Locate the cell with the specified text and output its (x, y) center coordinate. 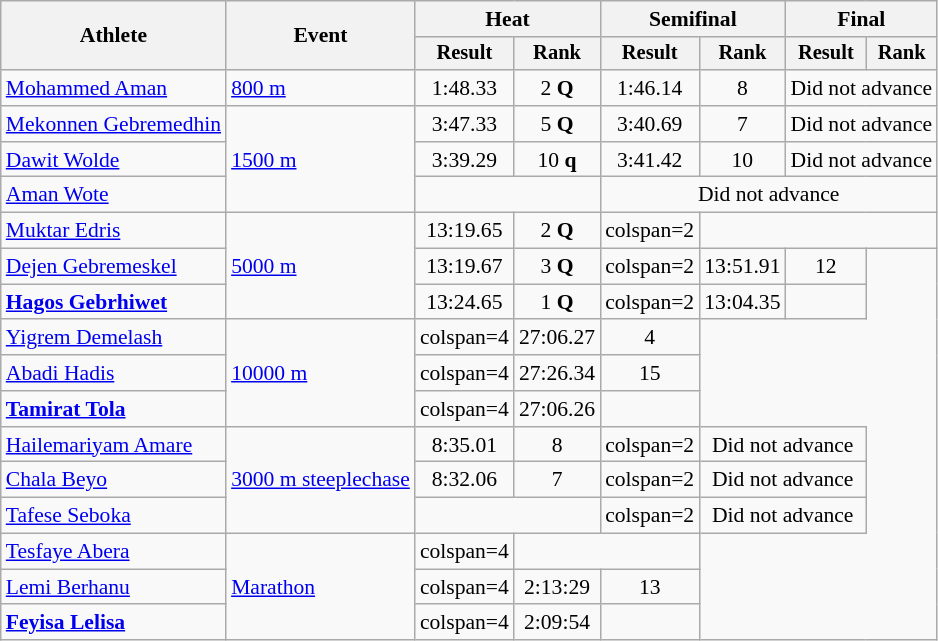
27:26.34 (557, 373)
10 (742, 160)
Event (320, 36)
Tamirat Tola (114, 409)
Tafese Seboka (114, 516)
Lemi Berhanu (114, 587)
5000 m (320, 266)
13:24.65 (464, 302)
Yigrem Demelash (114, 338)
2:09:54 (557, 623)
3:41.42 (650, 160)
Final (862, 19)
15 (650, 373)
Feyisa Lelisa (114, 623)
2:13:29 (557, 587)
Dejen Gebremeskel (114, 267)
3:39.29 (464, 160)
13:51.91 (742, 267)
Tesfaye Abera (114, 552)
3 Q (557, 267)
Abadi Hadis (114, 373)
4 (650, 338)
Hagos Gebrhiwet (114, 302)
Chala Beyo (114, 480)
Marathon (320, 588)
13:19.67 (464, 267)
5 Q (557, 124)
10000 m (320, 374)
13:19.65 (464, 231)
Muktar Edris (114, 231)
Athlete (114, 36)
27:06.27 (557, 338)
13:04.35 (742, 302)
800 m (320, 88)
Mohammed Aman (114, 88)
Heat (508, 19)
Mekonnen Gebremedhin (114, 124)
Dawit Wolde (114, 160)
27:06.26 (557, 409)
1:46.14 (650, 88)
3:47.33 (464, 124)
8:35.01 (464, 445)
10 q (557, 160)
13 (650, 587)
Semifinal (692, 19)
8:32.06 (464, 480)
1500 m (320, 160)
3:40.69 (650, 124)
1:48.33 (464, 88)
Hailemariyam Amare (114, 445)
Aman Wote (114, 195)
12 (826, 267)
3000 m steeplechase (320, 480)
1 Q (557, 302)
